Determine the [x, y] coordinate at the center of the cell enclosing the given text.  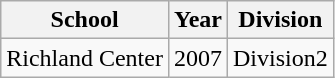
Richland Center [85, 58]
Year [198, 20]
Division [281, 20]
Division2 [281, 58]
2007 [198, 58]
School [85, 20]
